From the cell containing the given text, extract its center point as [x, y] coordinate. 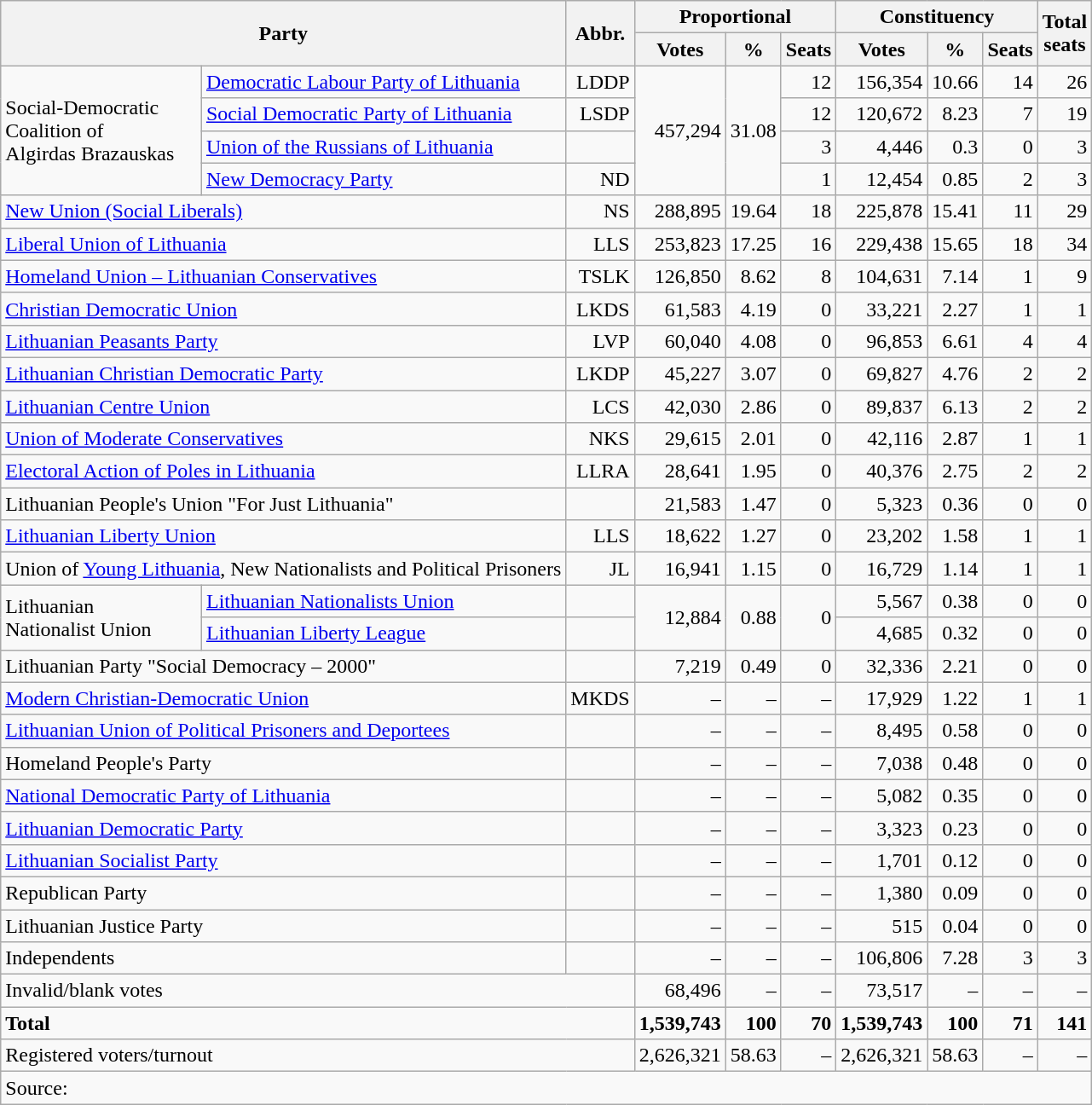
2.27 [955, 309]
33,221 [881, 309]
0.09 [955, 893]
28,641 [680, 472]
Lithuanian Christian Democratic Party [283, 373]
288,895 [680, 211]
Homeland Union – Lithuanian Conservatives [283, 276]
Lithuanian Centre Union [283, 407]
0.12 [955, 860]
LithuanianNationalist Union [101, 617]
4.76 [955, 373]
29 [1065, 211]
Party [283, 33]
106,806 [881, 958]
Lithuanian Union of Political Prisoners and Deportees [283, 731]
Social-DemocraticCoalition ofAlgirdas Brazauskas [101, 130]
LLRA [600, 472]
0.88 [754, 617]
1.27 [754, 536]
70 [808, 1023]
NKS [600, 439]
21,583 [680, 504]
Social Democratic Party of Lithuania [384, 114]
ND [600, 179]
Lithuanian Liberty Union [283, 536]
Source: [546, 1088]
9 [1065, 276]
26 [1065, 82]
16,729 [881, 569]
2.01 [754, 439]
0.35 [955, 795]
Independents [283, 958]
0.38 [955, 601]
Lithuanian Justice Party [283, 925]
MKDS [600, 698]
0.58 [955, 731]
Republican Party [283, 893]
0.49 [754, 666]
12,884 [680, 617]
LVP [600, 341]
Constituency [938, 17]
LKDS [600, 309]
225,878 [881, 211]
1.22 [955, 698]
8 [808, 276]
Union of the Russians of Lithuania [384, 147]
Abbr. [600, 33]
0.85 [955, 179]
Christian Democratic Union [283, 309]
1.58 [955, 536]
17,929 [881, 698]
19.64 [754, 211]
0.48 [955, 763]
Lithuanian Nationalists Union [384, 601]
Lithuanian Socialist Party [283, 860]
LKDP [600, 373]
12,454 [881, 179]
1.47 [754, 504]
15.41 [955, 211]
8,495 [881, 731]
1.95 [754, 472]
61,583 [680, 309]
7,219 [680, 666]
16 [808, 244]
JL [600, 569]
2.86 [754, 407]
42,030 [680, 407]
LDDP [600, 82]
6.61 [955, 341]
5,323 [881, 504]
457,294 [680, 130]
60,040 [680, 341]
Lithuanian Peasants Party [283, 341]
0.23 [955, 828]
2.21 [955, 666]
Total [317, 1023]
32,336 [881, 666]
0.04 [955, 925]
4.08 [754, 341]
Lithuanian Liberty League [384, 633]
4,685 [881, 633]
18,622 [680, 536]
8.62 [754, 276]
229,438 [881, 244]
Totalseats [1065, 33]
LSDP [600, 114]
7,038 [881, 763]
Invalid/blank votes [317, 991]
2.87 [955, 439]
1.14 [955, 569]
Proportional [735, 17]
69,827 [881, 373]
Democratic Labour Party of Lithuania [384, 82]
23,202 [881, 536]
14 [1010, 82]
42,116 [881, 439]
8.23 [955, 114]
2.75 [955, 472]
Liberal Union of Lithuania [283, 244]
Homeland People's Party [283, 763]
3.07 [754, 373]
141 [1065, 1023]
16,941 [680, 569]
New Democracy Party [384, 179]
104,631 [881, 276]
253,823 [680, 244]
LCS [600, 407]
4.19 [754, 309]
National Democratic Party of Lithuania [283, 795]
15.65 [955, 244]
11 [1010, 211]
7.28 [955, 958]
40,376 [881, 472]
1,701 [881, 860]
7.14 [955, 276]
3,323 [881, 828]
68,496 [680, 991]
TSLK [600, 276]
45,227 [680, 373]
6.13 [955, 407]
120,672 [881, 114]
29,615 [680, 439]
Lithuanian Democratic Party [283, 828]
Modern Christian-Democratic Union [283, 698]
Lithuanian Party "Social Democracy – 2000" [283, 666]
156,354 [881, 82]
Registered voters/turnout [317, 1056]
New Union (Social Liberals) [283, 211]
73,517 [881, 991]
1,380 [881, 893]
89,837 [881, 407]
5,567 [881, 601]
515 [881, 925]
10.66 [955, 82]
Lithuanian People's Union "For Just Lithuania" [283, 504]
Electoral Action of Poles in Lithuania [283, 472]
Union of Young Lithuania, New Nationalists and Political Prisoners [283, 569]
19 [1065, 114]
34 [1065, 244]
1.15 [754, 569]
Union of Moderate Conservatives [283, 439]
71 [1010, 1023]
0.32 [955, 633]
4,446 [881, 147]
96,853 [881, 341]
NS [600, 211]
0.3 [955, 147]
31.08 [754, 130]
5,082 [881, 795]
126,850 [680, 276]
0.36 [955, 504]
17.25 [754, 244]
7 [1010, 114]
